Locate the cell with the specified text and output its [X, Y] center coordinate. 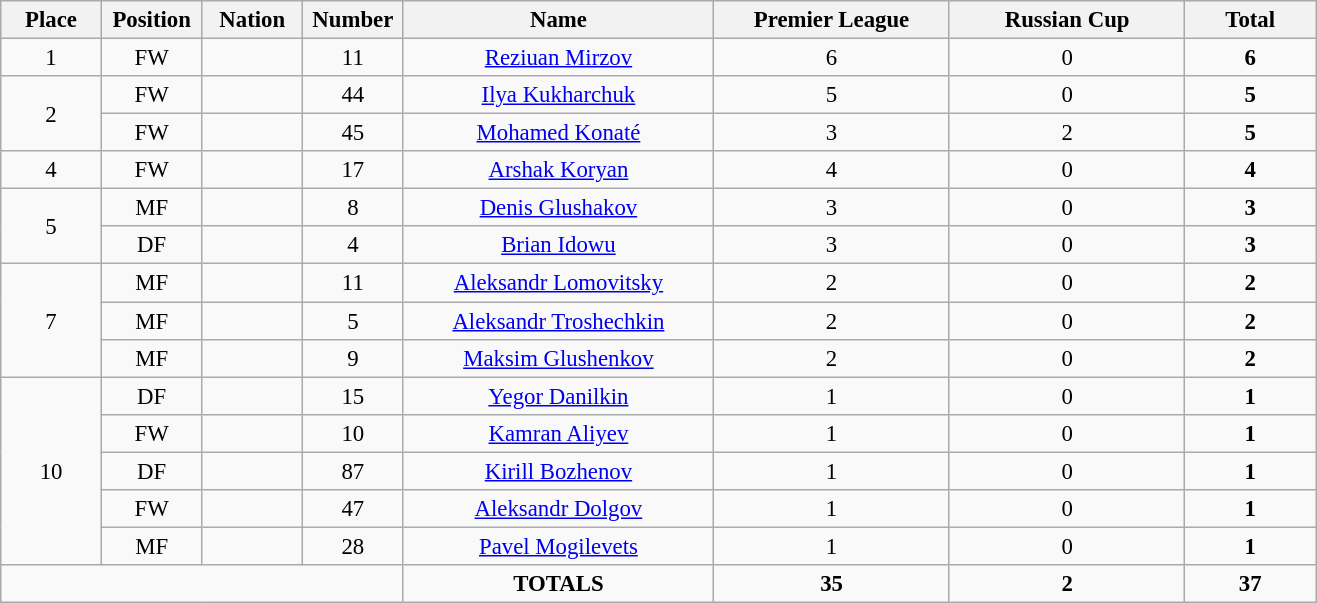
45 [354, 133]
Place [52, 20]
Brian Idowu [558, 245]
Position [152, 20]
Kamran Aliyev [558, 433]
8 [354, 208]
Russian Cup [1067, 20]
Denis Glushakov [558, 208]
44 [354, 95]
15 [354, 396]
47 [354, 509]
Mohamed Konaté [558, 133]
Arshak Koryan [558, 170]
Aleksandr Troshechkin [558, 321]
Aleksandr Lomovitsky [558, 283]
Ilya Kukharchuk [558, 95]
Name [558, 20]
Nation [252, 20]
17 [354, 170]
Number [354, 20]
Maksim Glushenkov [558, 358]
Total [1250, 20]
Kirill Bozhenov [558, 471]
37 [1250, 584]
35 [832, 584]
Premier League [832, 20]
28 [354, 546]
Pavel Mogilevets [558, 546]
Reziuan Mirzov [558, 58]
9 [354, 358]
Aleksandr Dolgov [558, 509]
TOTALS [558, 584]
87 [354, 471]
Yegor Danilkin [558, 396]
7 [52, 320]
